Return [x, y] of the center of cell containing provided text 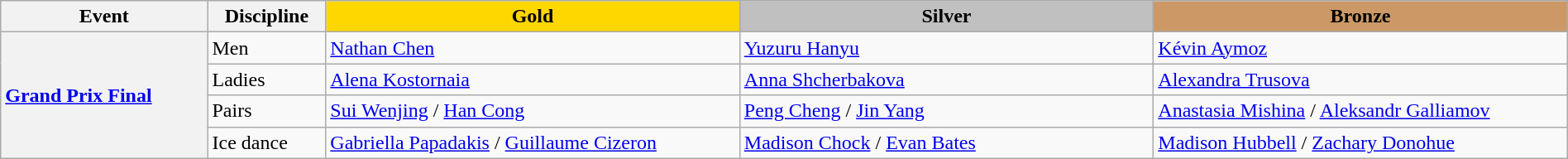
Discipline [266, 17]
Ladies [266, 79]
Pairs [266, 111]
Kévin Aymoz [1360, 48]
Grand Prix Final [104, 95]
Yuzuru Hanyu [946, 48]
Men [266, 48]
Madison Hubbell / Zachary Donohue [1360, 142]
Anna Shcherbakova [946, 79]
Silver [946, 17]
Ice dance [266, 142]
Anastasia Mishina / Aleksandr Galliamov [1360, 111]
Madison Chock / Evan Bates [946, 142]
Bronze [1360, 17]
Peng Cheng / Jin Yang [946, 111]
Sui Wenjing / Han Cong [533, 111]
Nathan Chen [533, 48]
Event [104, 17]
Alexandra Trusova [1360, 79]
Alena Kostornaia [533, 79]
Gabriella Papadakis / Guillaume Cizeron [533, 142]
Gold [533, 17]
